Extract the (x, y) coordinate from the center of the cell holding the provided text.  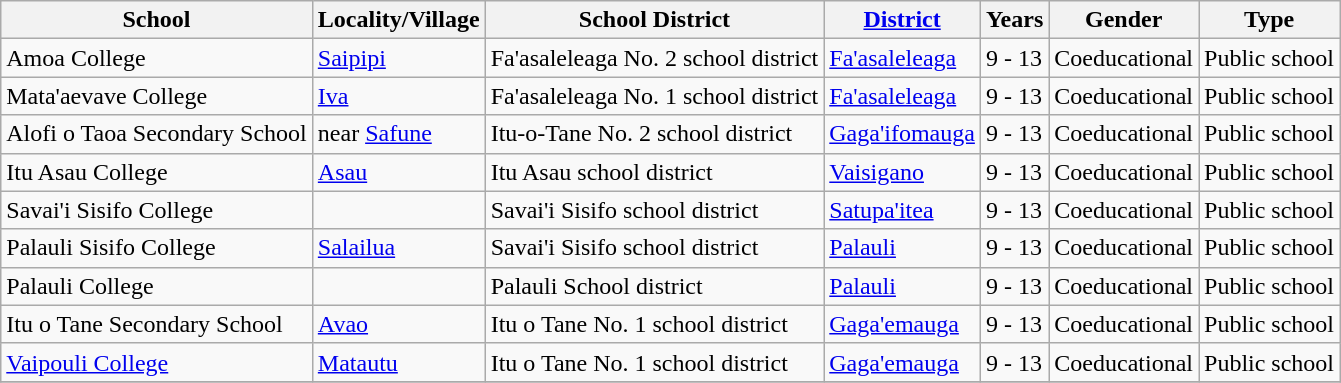
District (902, 20)
Palauli College (157, 286)
Fa'asaleleaga No. 1 school district (654, 96)
Alofi o Taoa Secondary School (157, 134)
Satupa'itea (902, 210)
Vaipouli College (157, 362)
Itu Asau College (157, 172)
Fa'asaleleaga No. 2 school district (654, 58)
Years (1014, 20)
Saipipi (398, 58)
Locality/Village (398, 20)
Matautu (398, 362)
Gender (1124, 20)
Vaisigano (902, 172)
Itu-o-Tane No. 2 school district (654, 134)
Avao (398, 324)
School District (654, 20)
Itu o Tane Secondary School (157, 324)
Iva (398, 96)
Mata'aevave College (157, 96)
School (157, 20)
Itu Asau school district (654, 172)
Salailua (398, 248)
Asau (398, 172)
Palauli School district (654, 286)
Palauli Sisifo College (157, 248)
Savai'i Sisifo College (157, 210)
Gaga'ifomauga (902, 134)
near Safune (398, 134)
Type (1268, 20)
Amoa College (157, 58)
